Extract the (X, Y) coordinate from the center of the cell holding the provided text.  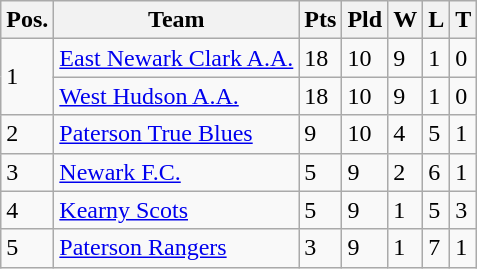
Paterson True Blues (176, 134)
East Newark Clark A.A. (176, 58)
6 (436, 172)
W (406, 20)
L (436, 20)
West Hudson A.A. (176, 96)
Newark F.C. (176, 172)
T (464, 20)
Team (176, 20)
7 (436, 248)
Paterson Rangers (176, 248)
Pos. (28, 20)
Pld (365, 20)
Kearny Scots (176, 210)
Pts (320, 20)
